Pinpoint the cell where the given text exists, returning its [X, Y] midpoint coordinate. 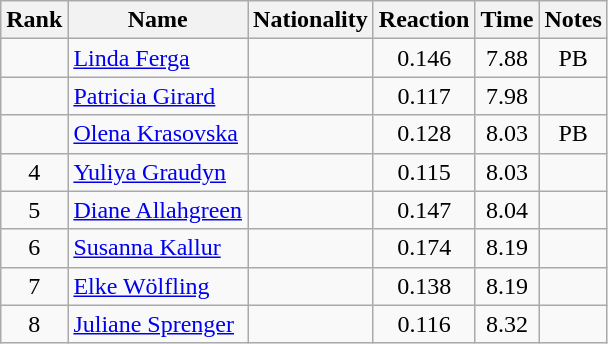
4 [34, 172]
6 [34, 248]
8 [34, 324]
0.115 [424, 172]
0.146 [424, 58]
0.174 [424, 248]
5 [34, 210]
0.147 [424, 210]
Notes [573, 20]
Rank [34, 20]
0.128 [424, 134]
Olena Krasovska [158, 134]
Reaction [424, 20]
Diane Allahgreen [158, 210]
7.98 [507, 96]
Time [507, 20]
7.88 [507, 58]
8.32 [507, 324]
Name [158, 20]
0.138 [424, 286]
Elke Wölfling [158, 286]
8.04 [507, 210]
Patricia Girard [158, 96]
Nationality [311, 20]
Susanna Kallur [158, 248]
0.116 [424, 324]
Juliane Sprenger [158, 324]
Linda Ferga [158, 58]
Yuliya Graudyn [158, 172]
0.117 [424, 96]
7 [34, 286]
